Extract the (x, y) coordinate from the center of the cell holding the provided text.  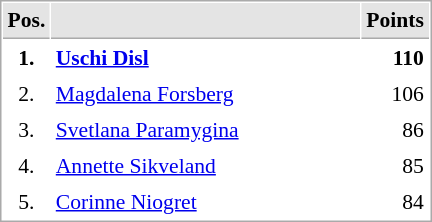
Svetlana Paramygina (206, 129)
Annette Sikveland (206, 165)
5. (26, 201)
110 (396, 57)
1. (26, 57)
Pos. (26, 21)
106 (396, 93)
Magdalena Forsberg (206, 93)
85 (396, 165)
86 (396, 129)
Points (396, 21)
3. (26, 129)
Uschi Disl (206, 57)
4. (26, 165)
Corinne Niogret (206, 201)
84 (396, 201)
2. (26, 93)
